Provide the [X, Y] coordinate of the cell's center where the given text is located.  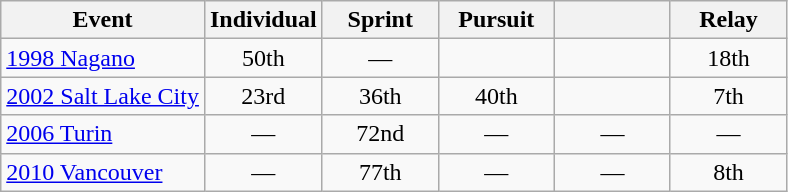
Individual [263, 20]
23rd [263, 96]
50th [263, 58]
1998 Nagano [103, 58]
2010 Vancouver [103, 172]
Pursuit [496, 20]
8th [728, 172]
36th [380, 96]
18th [728, 58]
7th [728, 96]
Relay [728, 20]
Sprint [380, 20]
72nd [380, 134]
77th [380, 172]
Event [103, 20]
2006 Turin [103, 134]
40th [496, 96]
2002 Salt Lake City [103, 96]
